Provide the [x, y] coordinate of the cell's center where the given text is located.  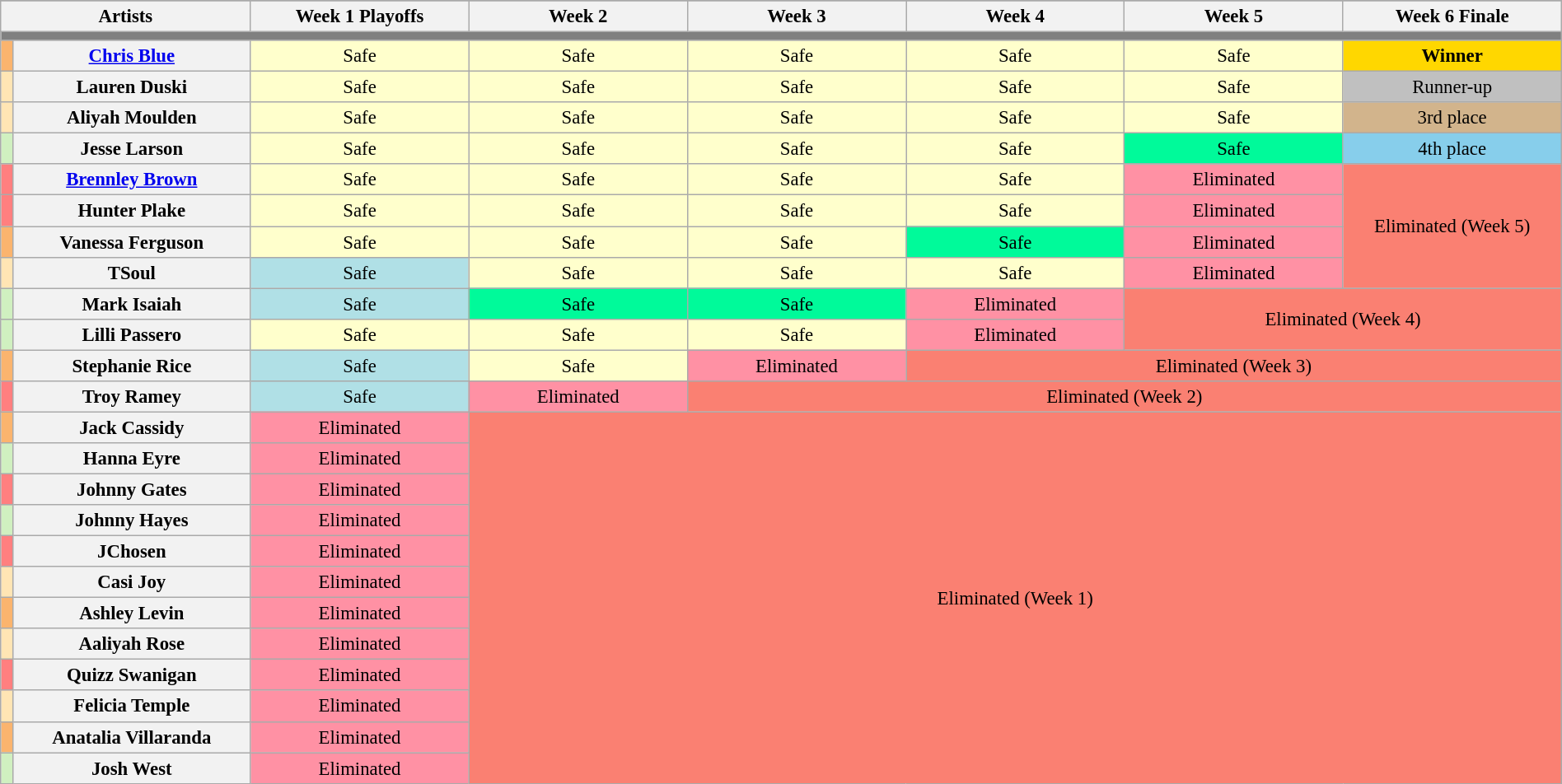
Mark Isaiah [132, 304]
Lauren Duski [132, 87]
Chris Blue [132, 56]
Runner-up [1452, 87]
Hanna Eyre [132, 459]
Eliminated (Week 1) [1015, 598]
4th place [1452, 149]
Johnny Hayes [132, 520]
Winner [1452, 56]
TSoul [132, 273]
3rd place [1452, 118]
Johnny Gates [132, 489]
Eliminated (Week 2) [1124, 397]
Week 4 [1015, 16]
JChosen [132, 552]
Week 3 [796, 16]
Aaliyah Rose [132, 644]
Anatalia Villaranda [132, 737]
Eliminated (Week 4) [1343, 320]
Week 1 Playoffs [359, 16]
Aliyah Moulden [132, 118]
Ashley Levin [132, 614]
Jack Cassidy [132, 427]
Week 2 [578, 16]
Brennley Brown [132, 180]
Stephanie Rice [132, 366]
Hunter Plake [132, 211]
Josh West [132, 768]
Felicia Temple [132, 707]
Artists [125, 16]
Eliminated (Week 5) [1452, 226]
Vanessa Ferguson [132, 242]
Troy Ramey [132, 397]
Lilli Passero [132, 334]
Jesse Larson [132, 149]
Week 5 [1234, 16]
Quizz Swanigan [132, 675]
Week 6 Finale [1452, 16]
Casi Joy [132, 582]
Eliminated (Week 3) [1234, 366]
